Determine the [X, Y] coordinate at the center of the cell enclosing the given text.  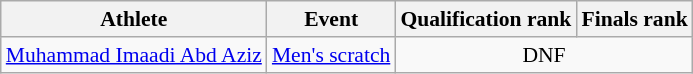
Men's scratch [332, 55]
Athlete [134, 19]
DNF [544, 55]
Qualification rank [486, 19]
Finals rank [634, 19]
Muhammad Imaadi Abd Aziz [134, 55]
Event [332, 19]
